Pinpoint the cell where the given text exists, returning its [X, Y] midpoint coordinate. 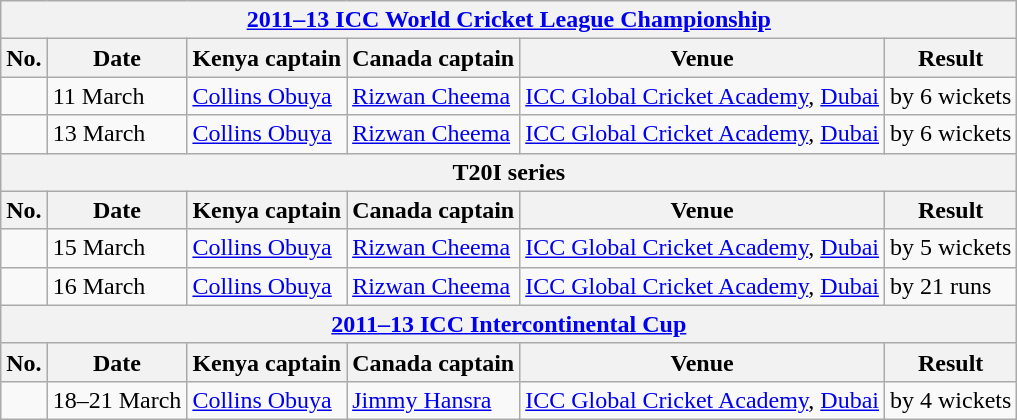
15 March [117, 248]
2011–13 ICC World Cricket League Championship [509, 20]
by 4 wickets [951, 400]
by 5 wickets [951, 248]
by 21 runs [951, 286]
18–21 March [117, 400]
Jimmy Hansra [434, 400]
11 March [117, 96]
16 March [117, 286]
13 March [117, 134]
T20I series [509, 172]
2011–13 ICC Intercontinental Cup [509, 324]
